Return (X, Y) of the center of cell containing provided text 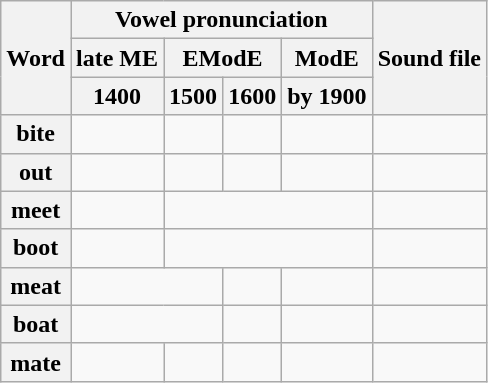
Vowel pronunciation (221, 20)
Sound file (429, 58)
ModE (327, 58)
mate (36, 362)
EModE (223, 58)
1400 (116, 96)
late ME (116, 58)
meat (36, 286)
by 1900 (327, 96)
out (36, 172)
meet (36, 210)
boat (36, 324)
1500 (194, 96)
Word (36, 58)
boot (36, 248)
1600 (252, 96)
bite (36, 134)
